Scan for the cell matching the given text and deliver its (X, Y) coordinate at center. 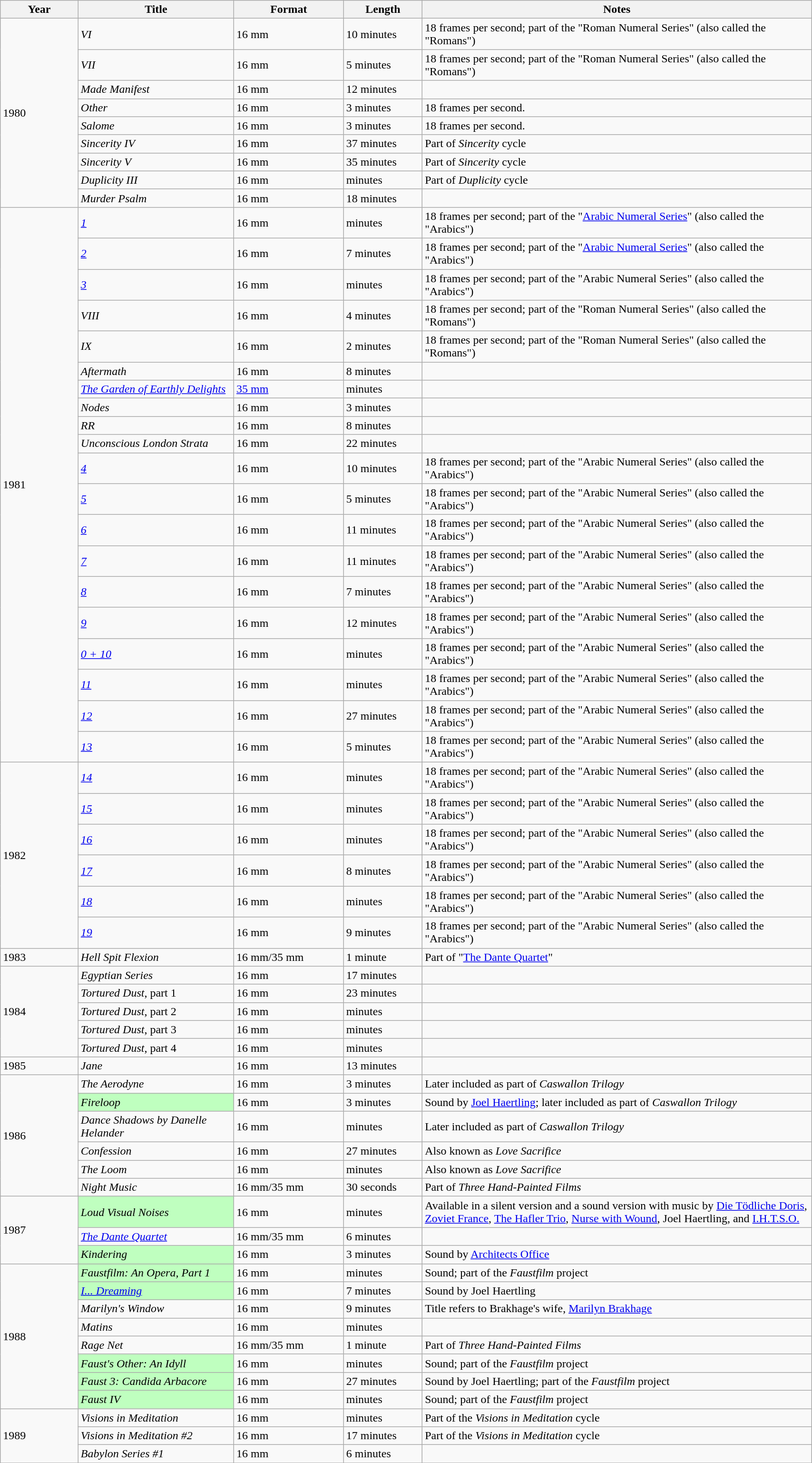
VII (156, 65)
Marilyn's Window (156, 1309)
The Aerodyne (156, 1084)
Sincerity IV (156, 144)
Sincerity V (156, 162)
Part of Duplicity cycle (617, 180)
1983 (39, 957)
2 (156, 253)
Notes (617, 10)
Other (156, 108)
Faust's Other: An Idyll (156, 1363)
35 minutes (382, 162)
Dance Shadows by Danelle Helander (156, 1127)
Rage Net (156, 1345)
Faustfilm: An Opera, Part 1 (156, 1273)
18 (156, 901)
30 seconds (382, 1187)
Matins (156, 1327)
Format (288, 10)
9 (156, 623)
1988 (39, 1336)
Tortured Dust, part 3 (156, 1029)
13 (156, 747)
Kindering (156, 1255)
7 (156, 561)
VI (156, 34)
5 (156, 499)
Duplicity III (156, 180)
1986 (39, 1136)
6 (156, 530)
The Loom (156, 1169)
The Dante Quartet (156, 1236)
14 (156, 778)
Length (382, 10)
11 (156, 684)
Jane (156, 1066)
23 minutes (382, 993)
Fireloop (156, 1102)
Nodes (156, 407)
Confession (156, 1151)
Made Manifest (156, 89)
1987 (39, 1230)
The Garden of Earthly Delights (156, 389)
15 (156, 809)
4 minutes (382, 316)
Sound by Joel Haertling (617, 1291)
Loud Visual Noises (156, 1212)
16 (156, 840)
1989 (39, 1436)
Egyptian Series (156, 975)
19 (156, 933)
Sound by Joel Haertling; later included as part of Caswallon Trilogy (617, 1102)
Unconscious London Strata (156, 444)
17 (156, 871)
0 + 10 (156, 654)
18 minutes (382, 198)
Aftermath (156, 371)
22 minutes (382, 444)
35 mm (288, 389)
8 (156, 592)
Tortured Dust, part 4 (156, 1048)
3 (156, 285)
Visions in Meditation (156, 1418)
Night Music (156, 1187)
Title (156, 10)
Murder Psalm (156, 198)
Babylon Series #1 (156, 1454)
Sound by Joel Haertling; part of the Faustfilm project (617, 1381)
1 (156, 223)
4 (156, 468)
Hell Spit Flexion (156, 957)
Faust 3: Candida Arbacore (156, 1381)
1980 (39, 113)
I... Dreaming (156, 1291)
Tortured Dust, part 1 (156, 993)
IX (156, 346)
Tortured Dust, part 2 (156, 1011)
1981 (39, 484)
VIII (156, 316)
Faust IV (156, 1399)
1985 (39, 1066)
RR (156, 425)
Year (39, 10)
Visions in Meditation #2 (156, 1436)
12 (156, 716)
37 minutes (382, 144)
1982 (39, 855)
Part of "The Dante Quartet" (617, 957)
13 minutes (382, 1066)
Sound by Architects Office (617, 1255)
Salome (156, 126)
Title refers to Brakhage's wife, Marilyn Brakhage (617, 1309)
1984 (39, 1011)
2 minutes (382, 346)
